Return [x, y] of the center of cell containing provided text 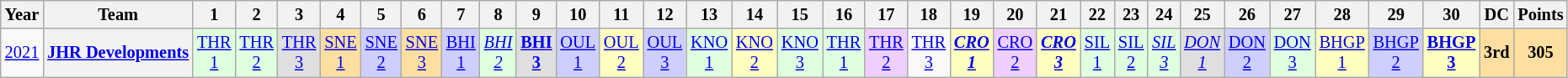
CRO1 [972, 53]
14 [755, 14]
25 [1203, 14]
7 [461, 14]
Year [22, 14]
SNE2 [381, 53]
OUL3 [665, 53]
16 [844, 14]
DON2 [1247, 53]
26 [1247, 14]
22 [1097, 14]
17 [886, 14]
27 [1293, 14]
8 [499, 14]
3 [299, 14]
OUL2 [621, 53]
20 [1016, 14]
DON3 [1293, 53]
JHR Developments [118, 53]
OUL1 [578, 53]
23 [1131, 14]
BHI2 [499, 53]
28 [1342, 14]
11 [621, 14]
305 [1540, 53]
CRO3 [1059, 53]
DC [1496, 14]
BHGP3 [1452, 53]
SIL3 [1164, 53]
SIL2 [1131, 53]
SNE3 [422, 53]
5 [381, 14]
Team [118, 14]
BHGP2 [1396, 53]
18 [929, 14]
3rd [1496, 53]
DON1 [1203, 53]
KNO1 [709, 53]
21 [1059, 14]
29 [1396, 14]
15 [800, 14]
Points [1540, 14]
12 [665, 14]
SNE1 [340, 53]
1 [214, 14]
2 [256, 14]
CRO2 [1016, 53]
SIL1 [1097, 53]
10 [578, 14]
2021 [22, 53]
BHI3 [536, 53]
24 [1164, 14]
13 [709, 14]
KNO3 [800, 53]
9 [536, 14]
19 [972, 14]
BHGP1 [1342, 53]
4 [340, 14]
KNO2 [755, 53]
BHI1 [461, 53]
30 [1452, 14]
6 [422, 14]
